For the text-containing cell, return its midpoint in (x, y) coordinate format. 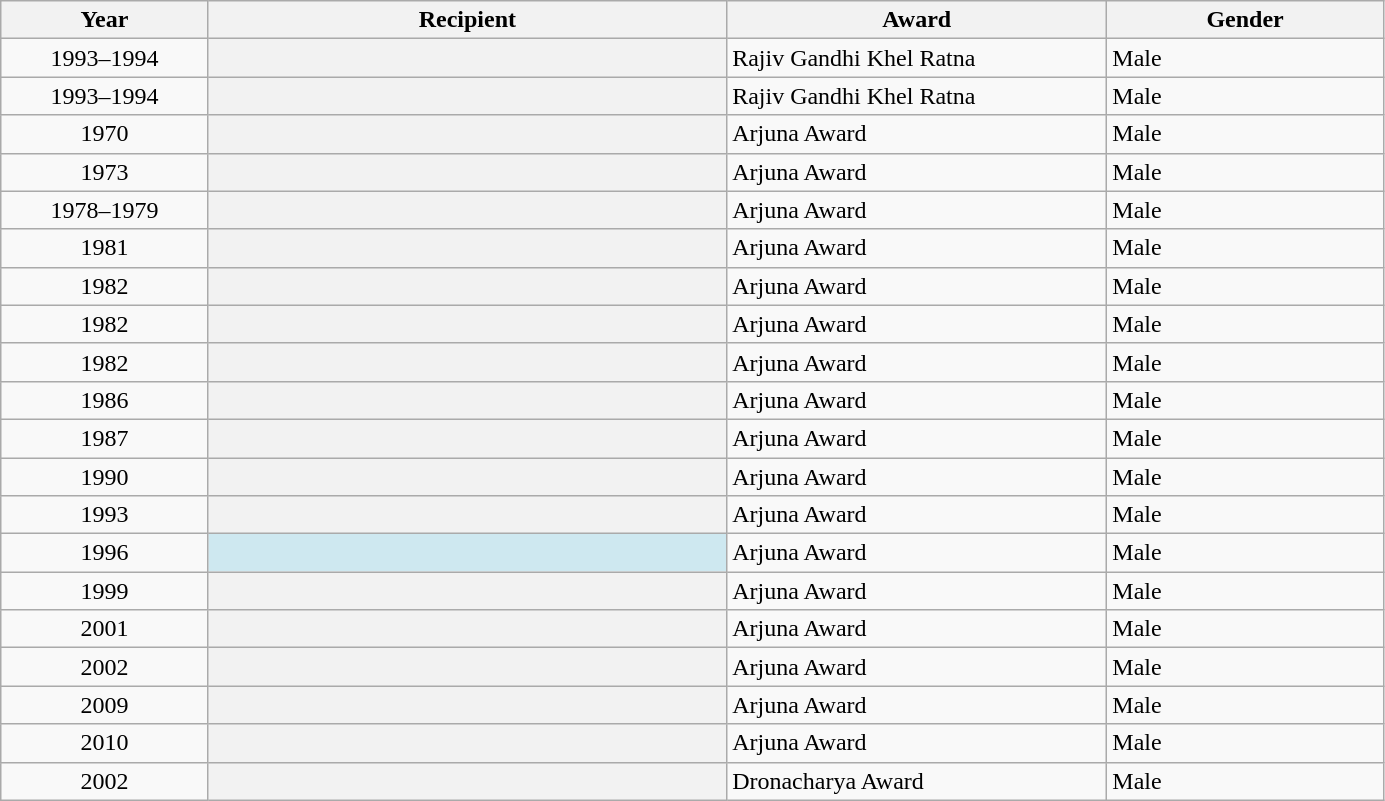
1990 (104, 477)
1987 (104, 438)
1973 (104, 172)
2010 (104, 743)
2001 (104, 629)
Dronacharya Award (917, 781)
Recipient (467, 20)
Award (917, 20)
1978–1979 (104, 210)
Gender (1246, 20)
1996 (104, 553)
1986 (104, 400)
1999 (104, 591)
1993 (104, 515)
Year (104, 20)
1970 (104, 134)
1981 (104, 248)
2009 (104, 705)
